For the text-containing cell, return its midpoint in (x, y) coordinate format. 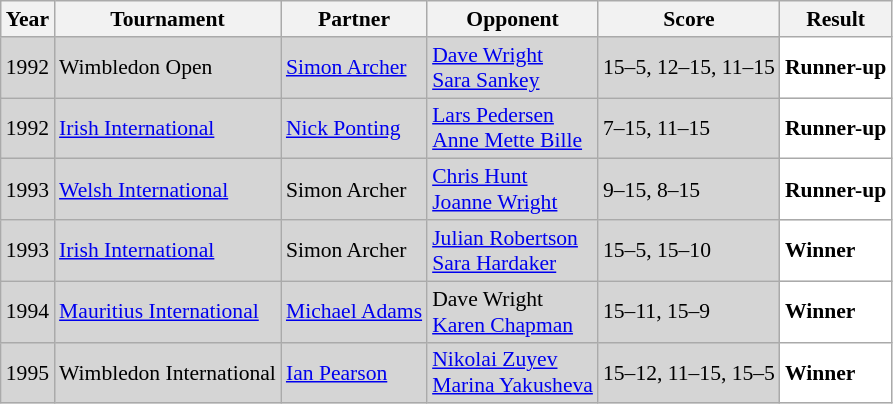
Chris Hunt Joanne Wright (512, 190)
1995 (28, 372)
Opponent (512, 19)
Dave Wright Karen Chapman (512, 312)
7–15, 11–15 (689, 128)
Julian Robertson Sara Hardaker (512, 250)
Partner (354, 19)
Result (836, 19)
9–15, 8–15 (689, 190)
Mauritius International (168, 312)
Lars Pedersen Anne Mette Bille (512, 128)
Dave Wright Sara Sankey (512, 68)
Wimbledon International (168, 372)
Nick Ponting (354, 128)
15–5, 15–10 (689, 250)
Welsh International (168, 190)
15–11, 15–9 (689, 312)
Tournament (168, 19)
15–12, 11–15, 15–5 (689, 372)
15–5, 12–15, 11–15 (689, 68)
1994 (28, 312)
Score (689, 19)
Wimbledon Open (168, 68)
Ian Pearson (354, 372)
Nikolai Zuyev Marina Yakusheva (512, 372)
Year (28, 19)
Michael Adams (354, 312)
